Capture the cell that displays the provided text and extract its (X, Y) central coordinate. 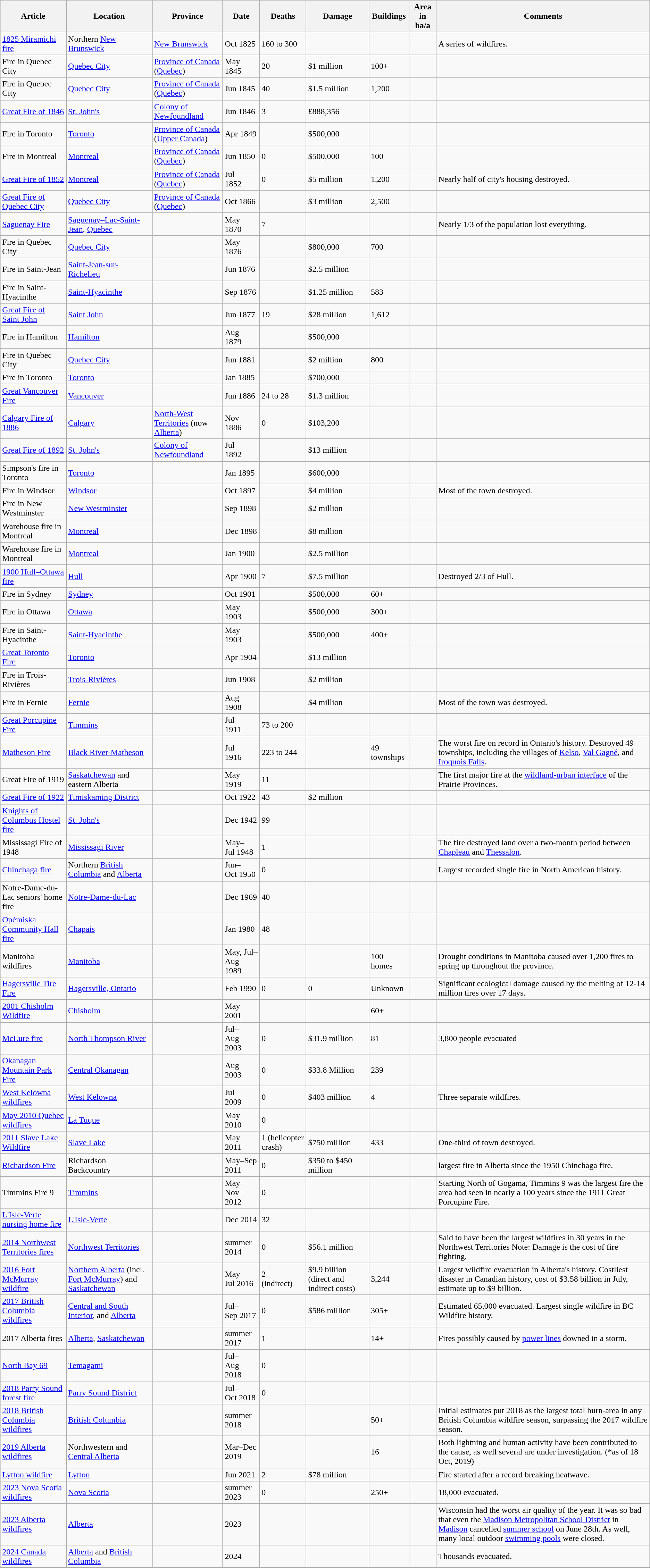
May 1845 (241, 66)
400+ (389, 635)
Sep 1876 (241, 292)
Apr 1900 (241, 576)
49 townships (389, 752)
New Brunswick (187, 44)
North Bay 69 (33, 1365)
433 (389, 1143)
Great Fire of Saint John (33, 315)
Nov 1886 (241, 423)
Dec 1898 (241, 531)
$1.25 million (337, 292)
20 (283, 66)
Matheson Fire (33, 752)
A series of wildfires. (543, 44)
Chisholm (109, 1011)
Jun 1881 (241, 360)
2017 Alberta fires (33, 1338)
Hull (109, 576)
Slave Lake (109, 1143)
Central and South Interior, and Alberta (109, 1311)
Jul–Sep 2017 (241, 1311)
Manitoba wildfires (33, 961)
Fernie (109, 703)
160 to 300 (283, 44)
Fire in Ottawa (33, 612)
Three separate wildfires. (543, 1098)
Fire in Trois-Rivières (33, 680)
Lytton (109, 1474)
La Tuque (109, 1120)
Saskatchewan and eastern Alberta (109, 780)
Windsor (109, 490)
1825 Miramichi fire (33, 44)
Timmins Fire 9 (33, 1192)
Great Fire of 1846 (33, 111)
$103,200 (337, 423)
1 (helicopter crash) (283, 1143)
New Westminster (109, 508)
Both lightning and human activity have been contributed to the cause, as well several are under investigation. (*as of 18 Oct, 2019) (543, 1452)
11 (283, 780)
May 1919 (241, 780)
$1 million (337, 66)
Destroyed 2/3 of Hull. (543, 576)
Oct 1922 (241, 797)
99 (283, 820)
$586 million (337, 1311)
Comments (543, 16)
Northern New Brunswick (109, 44)
$7.5 million (337, 576)
$1.3 million (337, 396)
Timiskaming District (109, 797)
Initial estimates put 2018 as the largest total burn-area in any British Columbia wildfire season, surpassing the 2017 wildfire season. (543, 1420)
Sep 1898 (241, 508)
Northern British Columbia and Alberta (109, 870)
2011 Slave Lake Wildfire (33, 1143)
Fire in Saint-Jean (33, 269)
summer 2014 (241, 1247)
Saguenay Fire (33, 224)
2023 (241, 1525)
Trois-Rivières (109, 680)
Most of the town destroyed. (543, 490)
$5 million (337, 179)
Great Fire of 1892 (33, 450)
One-third of town destroyed. (543, 1143)
Great Fire of Quebec City (33, 201)
McLure fire (33, 1038)
Great Fire of 1852 (33, 179)
Opémiska Community Hall fire (33, 929)
Said to have been the largest wildfires in 30 years in the Northwest Territories Note: Damage is the cost of fire fighting. (543, 1247)
$1.5 million (337, 89)
100+ (389, 66)
Largest wildfire evacuation in Alberta's history. Costliest disaster in Canadian history, cost of $3.58 billion in July, estimate up to $9 billion. (543, 1279)
Damage (337, 16)
32 (283, 1220)
Jan 1980 (241, 929)
$56.1 million (337, 1247)
Thousands evacuated. (543, 1557)
2001 Chisholm Wildfire (33, 1011)
Jan 1900 (241, 553)
May–Jul 2016 (241, 1279)
Jun 2021 (241, 1474)
Dec 2014 (241, 1220)
700 (389, 246)
$31.9 million (337, 1038)
2017 British Columbia wildfires (33, 1311)
Deaths (283, 16)
North Thompson River (109, 1038)
$800,000 (337, 246)
223 to 244 (283, 752)
Notre-Dame-du-Lac seniors' home fire (33, 897)
May–Nov 2012 (241, 1192)
The first major fire at the wildland-urban interface of the Prairie Provinces. (543, 780)
3,244 (389, 1279)
$403 million (337, 1098)
West Kelowna wildfires (33, 1098)
Hamilton (109, 337)
48 (283, 929)
Jul2009 (241, 1098)
$700,000 (337, 378)
Jun 1908 (241, 680)
Area in ha/a (423, 16)
The worst fire on record in Ontario's history. Destroyed 49 townships, including the villages of Kelso, Val Gagné, and Iroquois Falls. (543, 752)
14+ (389, 1338)
Central Okanagan (109, 1070)
$78 million (337, 1474)
Jun–Oct 1950 (241, 870)
Jul–Aug 2018 (241, 1365)
$350 to $450 million (337, 1165)
Jul1916 (241, 752)
Jun 1886 (241, 396)
Fire in Sydney (33, 594)
583 (389, 292)
Chapais (109, 929)
May 1870 (241, 224)
Mississagi Fire of 1948 (33, 847)
Alberta, Saskatchewan (109, 1338)
Oct 1901 (241, 594)
Great Fire of 1919 (33, 780)
Great Porcupine Fire (33, 725)
Okanagan Mountain Park Fire (33, 1070)
50+ (389, 1420)
Jun 1845 (241, 89)
2018 British Columbia wildfires (33, 1420)
2,500 (389, 201)
Article (33, 16)
Richardson Fire (33, 1165)
Northern Alberta (incl. Fort McMurray) and Saskatchewan (109, 1279)
Oct 1866 (241, 201)
Jan 1885 (241, 378)
Temagami (109, 1365)
Province (187, 16)
Jul–Aug 2003 (241, 1038)
Jun 1876 (241, 269)
Hagersville, Ontario (109, 988)
Jun 1846 (241, 111)
Jan 1895 (241, 473)
2023 Nova Scotia wildfires (33, 1493)
81 (389, 1038)
24 to 28 (283, 396)
1,612 (389, 315)
2016 Fort McMurray wildfire (33, 1279)
Northwest Territories (109, 1247)
250+ (389, 1493)
Aug 2003 (241, 1070)
L'Isle-Verte (109, 1220)
Dec 1942 (241, 820)
West Kelowna (109, 1098)
100 homes (389, 961)
May 1876 (241, 246)
Alberta (109, 1525)
Saint-Jean-sur-Richelieu (109, 269)
Vancouver (109, 396)
Saguenay–Lac-Saint-Jean, Quebec (109, 224)
Mississagi River (109, 847)
Jul1852 (241, 179)
Manitoba (109, 961)
18,000 evacuated. (543, 1493)
$33.8 Million (337, 1070)
Fire in Windsor (33, 490)
Aug 1908 (241, 703)
Jul1911 (241, 725)
Calgary (109, 423)
Jun 1850 (241, 156)
Fire started after a record breaking heatwave. (543, 1474)
Drought conditions in Manitoba caused over 1,200 fires to spring up throughout the province. (543, 961)
$600,000 (337, 473)
Saint John (109, 315)
43 (283, 797)
May 2010 Quebec wildfires (33, 1120)
$28 million (337, 315)
Ottawa (109, 612)
Starting North of Gogama, Timmins 9 was the largest fire the area had seen in nearly a 100 years since the 1911 Great Porcupine Fire. (543, 1192)
2023 Alberta wildfires (33, 1525)
May, Jul–Aug 1989 (241, 961)
Great Toronto Fire (33, 657)
4 (389, 1098)
Northwestern and Central Alberta (109, 1452)
Apr 1904 (241, 657)
The fire destroyed land over a two-month period between Chapleau and Thessalon. (543, 847)
Black River-Matheson (109, 752)
Location (109, 16)
73 to 200 (283, 725)
800 (389, 360)
2014 Northwest Territories fires (33, 1247)
L'Isle-Verte nursing home fire (33, 1220)
Calgary Fire of 1886 (33, 423)
Notre-Dame-du-Lac (109, 897)
Fire in Fernie (33, 703)
May 2011 (241, 1143)
Nearly 1/3 of the population lost everything. (543, 224)
summer 2018 (241, 1420)
Date (241, 16)
300+ (389, 612)
Great Vancouver Fire (33, 396)
Alberta and British Columbia (109, 1557)
summer 2017 (241, 1338)
Jun 1877 (241, 315)
Simpson's fire in Toronto (33, 473)
16 (389, 1452)
Chinchaga fire (33, 870)
2024 (241, 1557)
Jul–Oct 2018 (241, 1393)
100 (389, 156)
Mar–Dec 2019 (241, 1452)
May 2010 (241, 1120)
$8 million (337, 531)
$3 million (337, 201)
Feb 1990 (241, 988)
3 (283, 111)
Aug 1879 (241, 337)
Fires possibly caused by power lines downed in a storm. (543, 1338)
Oct 1825 (241, 44)
2019 Alberta wildfires (33, 1452)
2018 Parry Sound forest fire (33, 1393)
Hagersville Tire Fire (33, 988)
$750 million (337, 1143)
Nova Scotia (109, 1493)
Nearly half of city's housing destroyed. (543, 179)
Buildings (389, 16)
2024 Canada wildfires (33, 1557)
Great Fire of 1922 (33, 797)
Jul1892 (241, 450)
Richardson Backcountry (109, 1165)
Sydney (109, 594)
1900 Hull–Ottawa fire (33, 576)
Knights of Columbus Hostel fire (33, 820)
British Columbia (109, 1420)
2 (indirect) (283, 1279)
239 (389, 1070)
Oct 1897 (241, 490)
Province of Canada (Upper Canada) (187, 134)
summer 2023 (241, 1493)
Most of the town was destroyed. (543, 703)
Unknown (389, 988)
Dec 1969 (241, 897)
May–Jul 1948 (241, 847)
May 2001 (241, 1011)
Parry Sound District (109, 1393)
Estimated 65,000 evacuated. Largest single wildfire in BC Wildfire history. (543, 1311)
2 (283, 1474)
Fire in New Westminster (33, 508)
North-West Territories (now Alberta) (187, 423)
305+ (389, 1311)
£888,356 (337, 111)
$9.9 billion (direct and indirect costs) (337, 1279)
Fire in Hamilton (33, 337)
Lytton wildfire (33, 1474)
largest fire in Alberta since the 1950 Chinchaga fire. (543, 1165)
3,800 people evacuated (543, 1038)
Fire in Montreal (33, 156)
May–Sep 2011 (241, 1165)
19 (283, 315)
Largest recorded single fire in North American history. (543, 870)
Apr 1849 (241, 134)
Significant ecological damage caused by the melting of 12-14 million tires over 17 days. (543, 988)
